Identify which cell holds the provided text, then report its (x, y) central coordinate. 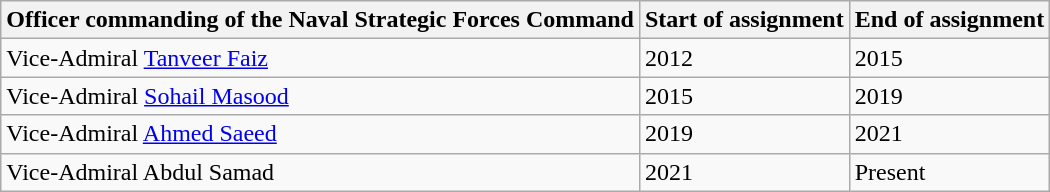
Vice-Admiral Ahmed Saeed (320, 134)
Vice-Admiral Tanveer Faiz (320, 58)
Present (949, 172)
2012 (744, 58)
Vice-Admiral Abdul Samad (320, 172)
End of assignment (949, 20)
Officer commanding of the Naval Strategic Forces Command (320, 20)
Vice-Admiral Sohail Masood (320, 96)
Start of assignment (744, 20)
